Extract the [X, Y] coordinate from the center of the cell holding the provided text.  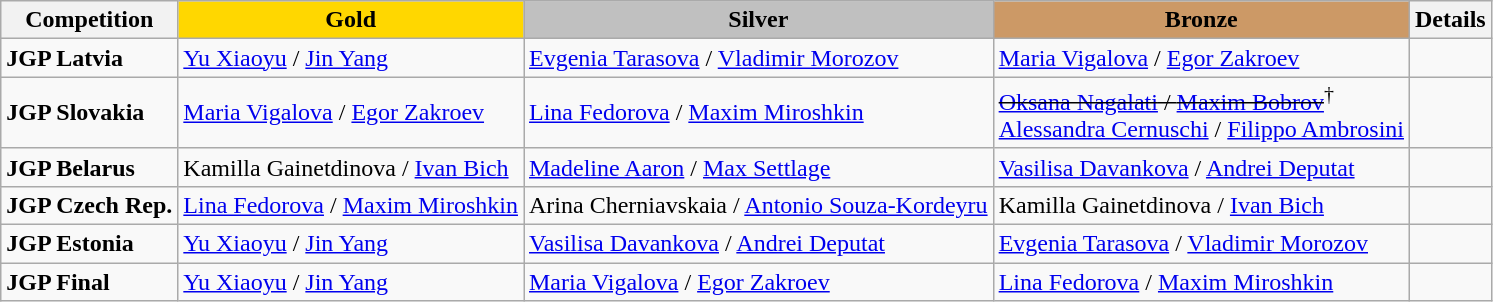
JGP Final [90, 282]
JGP Latvia [90, 58]
JGP Belarus [90, 167]
JGP Slovakia [90, 113]
Arina Cherniavskaia / Antonio Souza-Kordeyru [759, 205]
Details [1451, 20]
Gold [351, 20]
Competition [90, 20]
Oksana Nagalati / Maxim Bobrov† Alessandra Cernuschi / Filippo Ambrosini [1201, 113]
JGP Czech Rep. [90, 205]
Silver [759, 20]
JGP Estonia [90, 244]
Madeline Aaron / Max Settlage [759, 167]
Bronze [1201, 20]
